Provide the (x, y) coordinate of the cell's center where the given text is located.  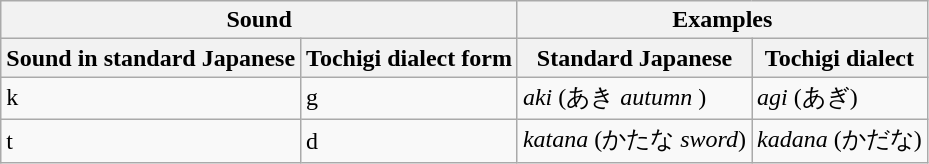
agi (あぎ) (840, 98)
Examples (722, 20)
Sound in standard Japanese (151, 58)
Tochigi dialect form (410, 58)
kadana (かだな) (840, 140)
Standard Japanese (634, 58)
katana (かたな sword) (634, 140)
k (151, 98)
g (410, 98)
Sound (260, 20)
Tochigi dialect (840, 58)
aki (あき autumn ) (634, 98)
d (410, 140)
t (151, 140)
